Pinpoint the cell where the given text exists, returning its [x, y] midpoint coordinate. 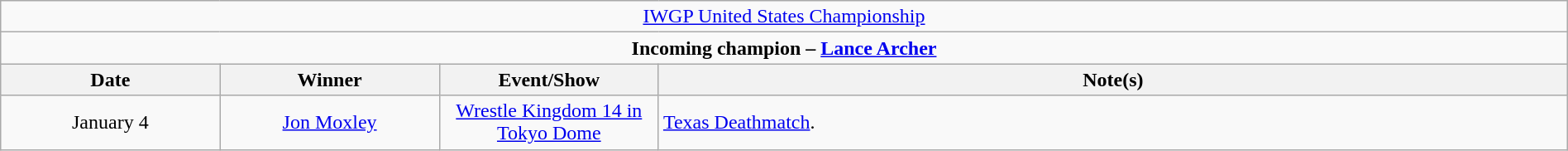
Note(s) [1113, 80]
Winner [329, 80]
Event/Show [549, 80]
January 4 [111, 123]
Date [111, 80]
Texas Deathmatch. [1113, 123]
Wrestle Kingdom 14 in Tokyo Dome [549, 123]
Jon Moxley [329, 123]
IWGP United States Championship [784, 17]
Incoming champion – Lance Archer [784, 48]
